Scan for the cell matching the given text and deliver its (x, y) coordinate at center. 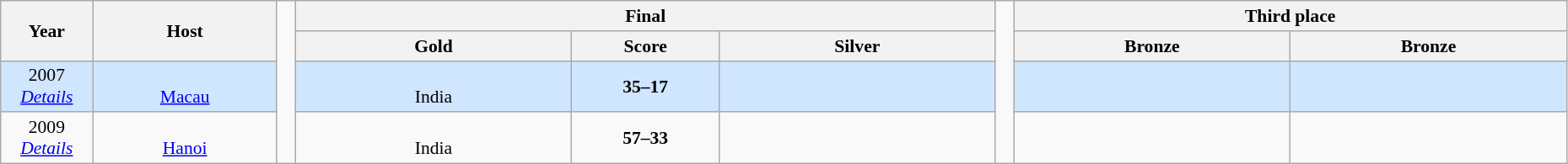
57–33 (646, 138)
Hanoi (185, 138)
35–17 (646, 86)
Third place (1291, 16)
2009Details (47, 138)
Macau (185, 86)
Score (646, 46)
Host (185, 30)
Gold (434, 46)
Silver (858, 46)
2007Details (47, 86)
Year (47, 30)
Final (645, 16)
